Detect which cell encompasses the target text, then output its [x, y] center coordinate. 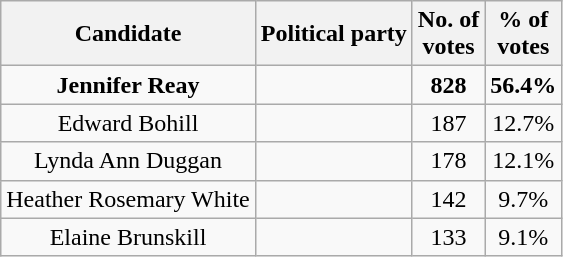
No. ofvotes [448, 34]
142 [448, 199]
56.4% [524, 85]
Edward Bohill [128, 123]
178 [448, 161]
9.1% [524, 237]
Elaine Brunskill [128, 237]
Jennifer Reay [128, 85]
Political party [334, 34]
12.7% [524, 123]
Heather Rosemary White [128, 199]
Candidate [128, 34]
12.1% [524, 161]
% ofvotes [524, 34]
9.7% [524, 199]
133 [448, 237]
Lynda Ann Duggan [128, 161]
828 [448, 85]
187 [448, 123]
